Scan for the cell matching the given text and deliver its (X, Y) coordinate at center. 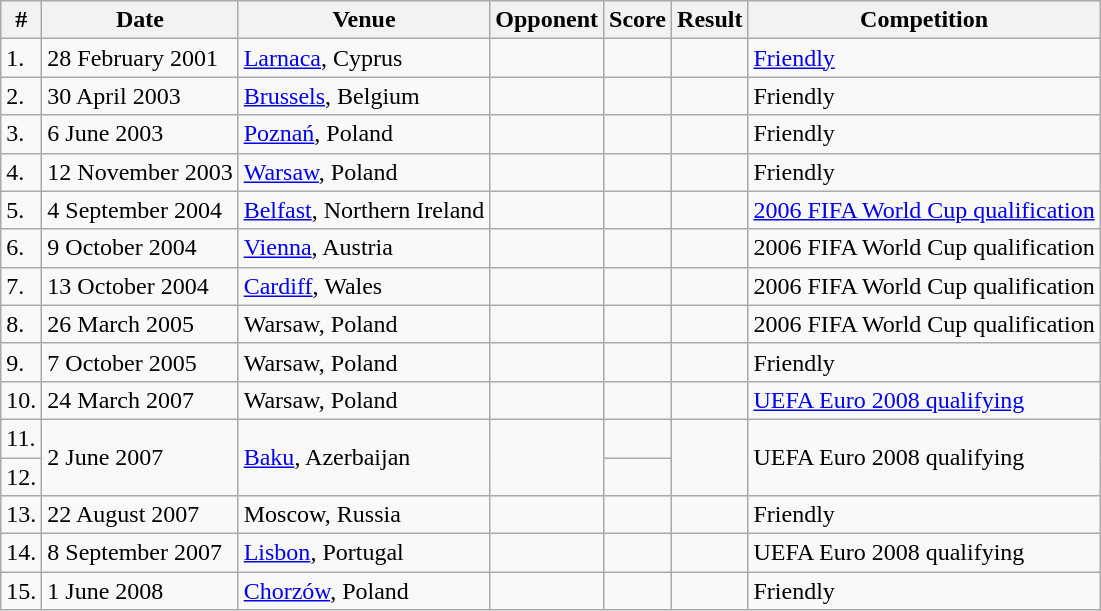
Score (638, 20)
7. (22, 286)
26 March 2005 (140, 324)
9 October 2004 (140, 248)
Vienna, Austria (364, 248)
2. (22, 96)
7 October 2005 (140, 362)
Competition (924, 20)
2 June 2007 (140, 457)
3. (22, 134)
9. (22, 362)
11. (22, 438)
Moscow, Russia (364, 515)
15. (22, 591)
13. (22, 515)
28 February 2001 (140, 58)
8 September 2007 (140, 553)
Lisbon, Portugal (364, 553)
Larnaca, Cyprus (364, 58)
Cardiff, Wales (364, 286)
Belfast, Northern Ireland (364, 210)
Result (710, 20)
6 June 2003 (140, 134)
5. (22, 210)
1. (22, 58)
Opponent (547, 20)
Poznań, Poland (364, 134)
Date (140, 20)
24 March 2007 (140, 400)
Venue (364, 20)
13 October 2004 (140, 286)
12 November 2003 (140, 172)
Chorzów, Poland (364, 591)
8. (22, 324)
4. (22, 172)
14. (22, 553)
12. (22, 477)
10. (22, 400)
1 June 2008 (140, 591)
30 April 2003 (140, 96)
4 September 2004 (140, 210)
Brussels, Belgium (364, 96)
22 August 2007 (140, 515)
Baku, Azerbaijan (364, 457)
# (22, 20)
6. (22, 248)
